Find where the given text appears and provide that cell's center as [x, y] coordinate. 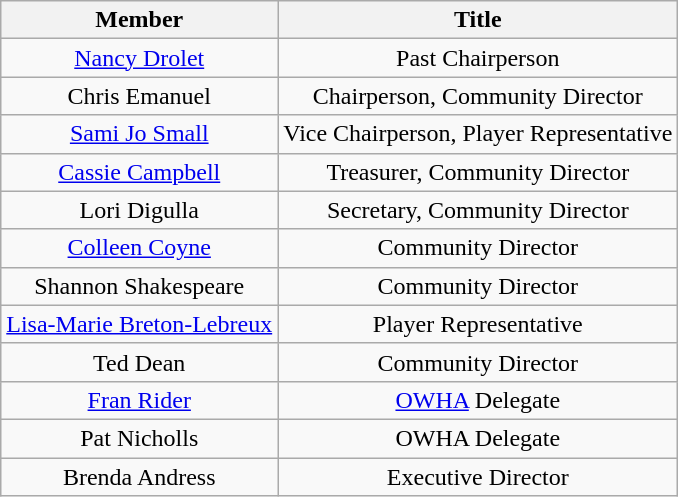
Title [478, 20]
Fran Rider [140, 400]
Brenda Andress [140, 477]
Member [140, 20]
Chairperson, Community Director [478, 96]
Treasurer, Community Director [478, 172]
Lori Digulla [140, 210]
Cassie Campbell [140, 172]
Lisa-Marie Breton-Lebreux [140, 324]
Nancy Drolet [140, 58]
Chris Emanuel [140, 96]
Pat Nicholls [140, 438]
Sami Jo Small [140, 134]
Colleen Coyne [140, 248]
Ted Dean [140, 362]
Player Representative [478, 324]
Executive Director [478, 477]
Secretary, Community Director [478, 210]
Vice Chairperson, Player Representative [478, 134]
Past Chairperson [478, 58]
Shannon Shakespeare [140, 286]
